From the cell containing the given text, extract its center point as (X, Y) coordinate. 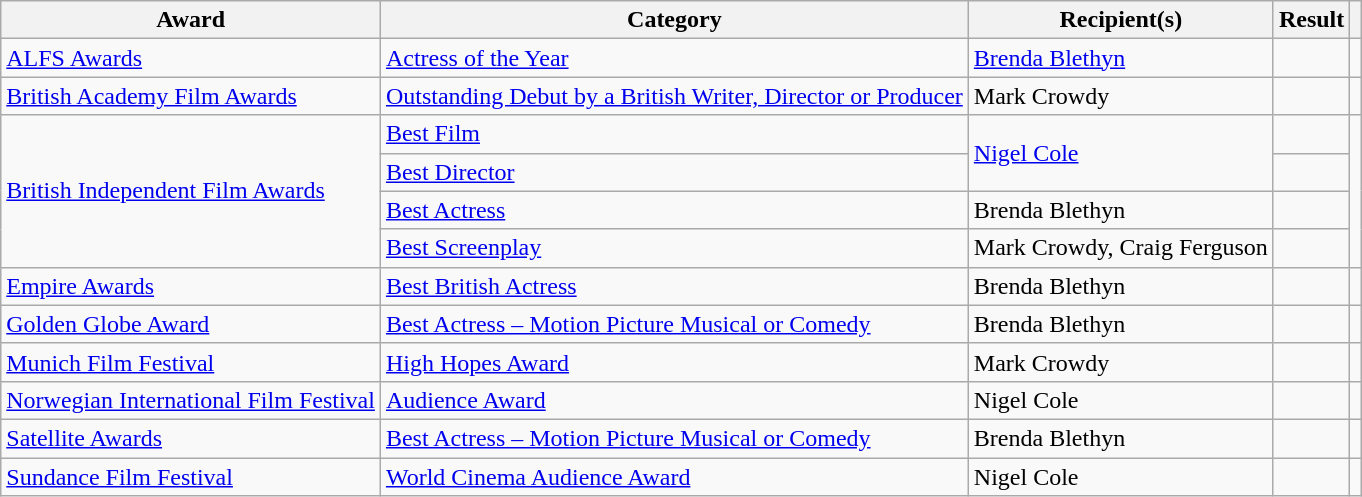
Best Director (674, 172)
Result (1311, 20)
British Academy Film Awards (191, 96)
Award (191, 20)
Best Film (674, 134)
Best Screenplay (674, 248)
Recipient(s) (1120, 20)
Outstanding Debut by a British Writer, Director or Producer (674, 96)
Norwegian International Film Festival (191, 400)
Category (674, 20)
Best Actress (674, 210)
Sundance Film Festival (191, 477)
Satellite Awards (191, 438)
Munich Film Festival (191, 362)
Empire Awards (191, 286)
Golden Globe Award (191, 324)
Actress of the Year (674, 58)
Best British Actress (674, 286)
World Cinema Audience Award (674, 477)
Audience Award (674, 400)
ALFS Awards (191, 58)
High Hopes Award (674, 362)
British Independent Film Awards (191, 191)
Mark Crowdy, Craig Ferguson (1120, 248)
